Return (X, Y) of the center of cell containing provided text 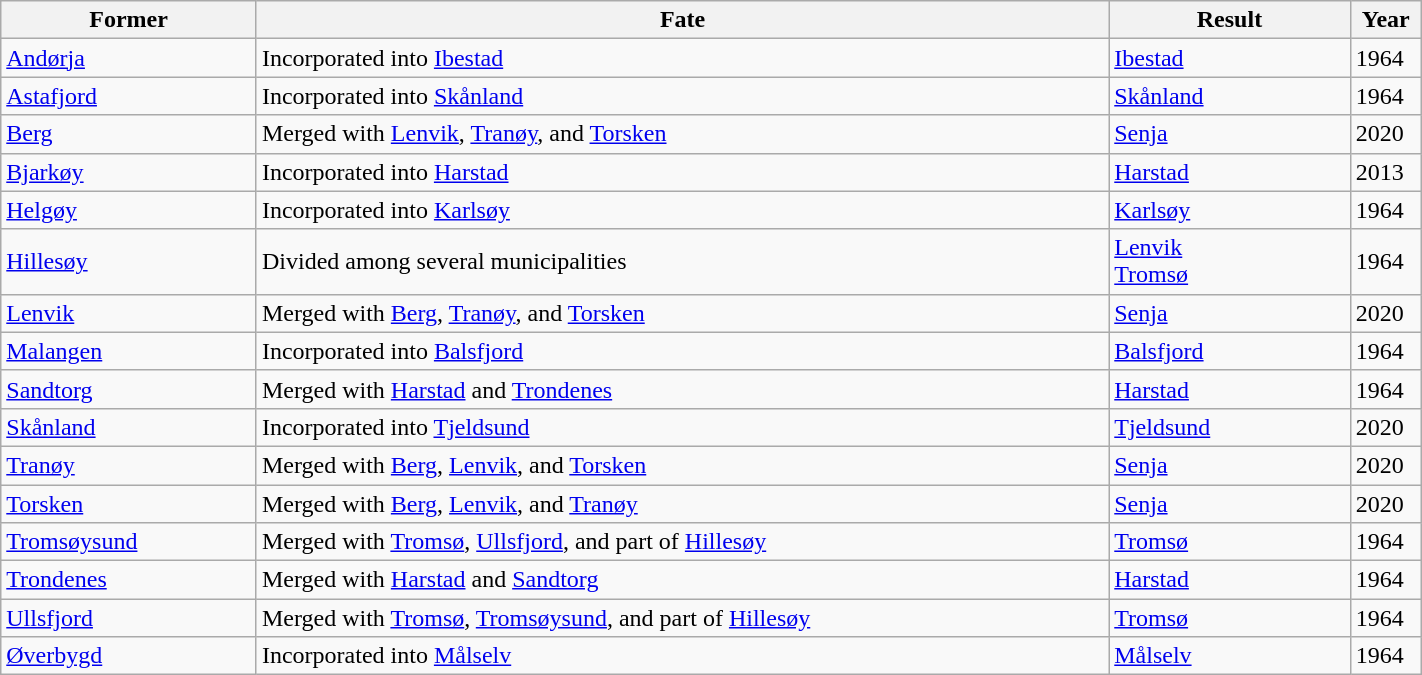
Tromsøysund (129, 542)
Tranøy (129, 465)
Merged with Tromsø, Tromsøysund, and part of Hillesøy (682, 618)
Merged with Berg, Tranøy, and Torsken (682, 313)
LenvikTromsø (1230, 262)
Incorporated into Karlsøy (682, 210)
Incorporated into Tjeldsund (682, 427)
Merged with Harstad and Sandtorg (682, 580)
Merged with Berg, Lenvik, and Tranøy (682, 503)
Merged with Tromsø, Ullsfjord, and part of Hillesøy (682, 542)
Bjarkøy (129, 172)
Karlsøy (1230, 210)
Astafjord (129, 96)
Incorporated into Balsfjord (682, 351)
Merged with Lenvik, Tranøy, and Torsken (682, 134)
Incorporated into Ibestad (682, 58)
Merged with Berg, Lenvik, and Torsken (682, 465)
Sandtorg (129, 389)
Andørja (129, 58)
Ibestad (1230, 58)
Merged with Harstad and Trondenes (682, 389)
Malangen (129, 351)
2013 (1386, 172)
Result (1230, 20)
Fate (682, 20)
Trondenes (129, 580)
Øverbygd (129, 656)
Helgøy (129, 210)
Hillesøy (129, 262)
Year (1386, 20)
Balsfjord (1230, 351)
Målselv (1230, 656)
Torsken (129, 503)
Divided among several municipalities (682, 262)
Incorporated into Harstad (682, 172)
Lenvik (129, 313)
Former (129, 20)
Berg (129, 134)
Tjeldsund (1230, 427)
Incorporated into Skånland (682, 96)
Incorporated into Målselv (682, 656)
Ullsfjord (129, 618)
